From the cell containing the given text, extract its center point as (x, y) coordinate. 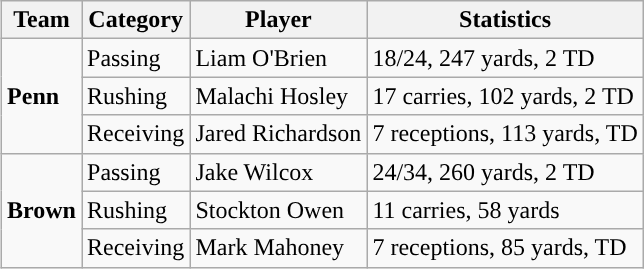
Jake Wilcox (278, 172)
Statistics (505, 20)
Brown (42, 210)
24/34, 260 yards, 2 TD (505, 172)
Stockton Owen (278, 210)
Category (136, 20)
18/24, 247 yards, 2 TD (505, 58)
Liam O'Brien (278, 58)
7 receptions, 113 yards, TD (505, 134)
Penn (42, 96)
Jared Richardson (278, 134)
Team (42, 20)
Malachi Hosley (278, 96)
Player (278, 20)
11 carries, 58 yards (505, 210)
7 receptions, 85 yards, TD (505, 248)
17 carries, 102 yards, 2 TD (505, 96)
Mark Mahoney (278, 248)
